Identify which cell holds the provided text, then report its [X, Y] central coordinate. 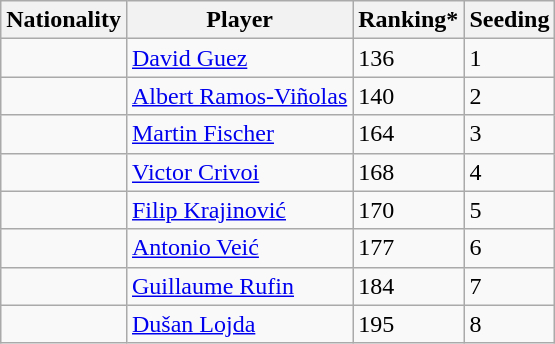
136 [408, 58]
Nationality [64, 20]
Ranking* [408, 20]
170 [408, 210]
David Guez [239, 58]
Player [239, 20]
Antonio Veić [239, 248]
164 [408, 134]
177 [408, 248]
195 [408, 324]
168 [408, 172]
184 [408, 286]
3 [510, 134]
6 [510, 248]
8 [510, 324]
Martin Fischer [239, 134]
4 [510, 172]
Albert Ramos-Viñolas [239, 96]
2 [510, 96]
140 [408, 96]
Victor Crivoi [239, 172]
1 [510, 58]
5 [510, 210]
Filip Krajinović [239, 210]
7 [510, 286]
Guillaume Rufin [239, 286]
Dušan Lojda [239, 324]
Seeding [510, 20]
